Locate the cell with the specified text and output its (X, Y) center coordinate. 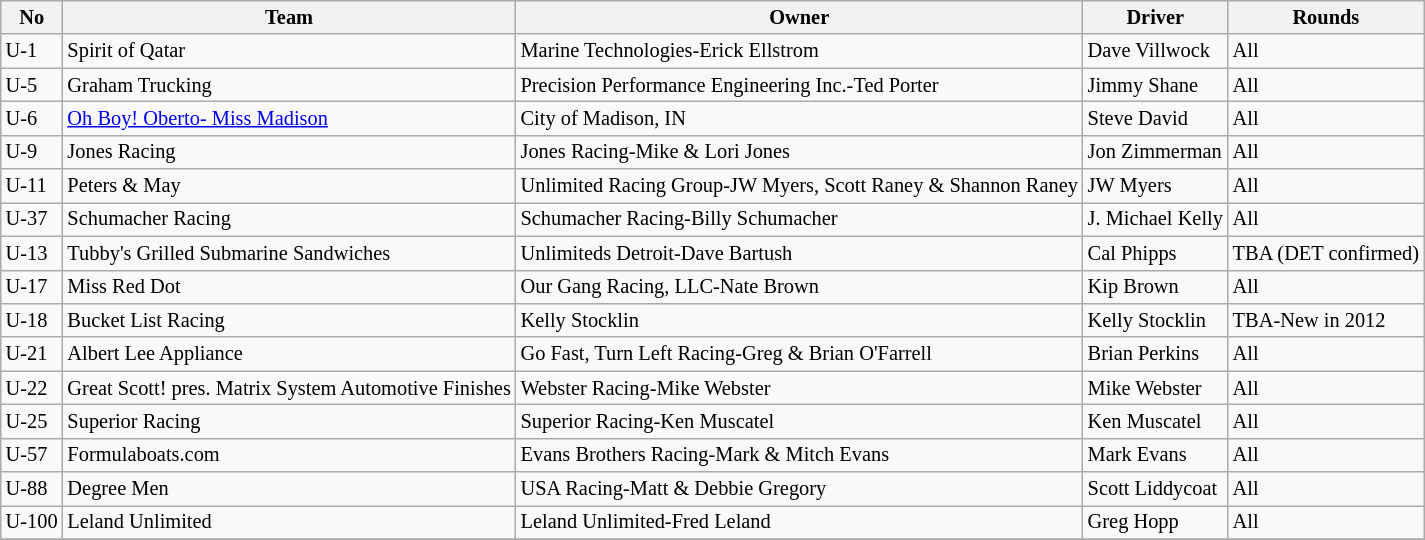
Oh Boy! Oberto- Miss Madison (290, 118)
Leland Unlimited (290, 522)
Team (290, 17)
Graham Trucking (290, 85)
Evans Brothers Racing-Mark & Mitch Evans (800, 455)
U-100 (32, 522)
Owner (800, 17)
U-57 (32, 455)
J. Michael Kelly (1156, 219)
Ken Muscatel (1156, 421)
U-17 (32, 287)
Leland Unlimited-Fred Leland (800, 522)
Steve David (1156, 118)
Jones Racing-Mike & Lori Jones (800, 152)
Formulaboats.com (290, 455)
Schumacher Racing (290, 219)
No (32, 17)
Kip Brown (1156, 287)
U-37 (32, 219)
Peters & May (290, 186)
TBA-New in 2012 (1326, 320)
Webster Racing-Mike Webster (800, 388)
City of Madison, IN (800, 118)
Jones Racing (290, 152)
USA Racing-Matt & Debbie Gregory (800, 489)
Brian Perkins (1156, 354)
Bucket List Racing (290, 320)
Spirit of Qatar (290, 51)
U-18 (32, 320)
U-88 (32, 489)
Unlimited Racing Group-JW Myers, Scott Raney & Shannon Raney (800, 186)
U-25 (32, 421)
Albert Lee Appliance (290, 354)
U-22 (32, 388)
Precision Performance Engineering Inc.-Ted Porter (800, 85)
Jimmy Shane (1156, 85)
Cal Phipps (1156, 253)
Degree Men (290, 489)
Rounds (1326, 17)
U-1 (32, 51)
Superior Racing-Ken Muscatel (800, 421)
U-21 (32, 354)
Marine Technologies-Erick Ellstrom (800, 51)
Mike Webster (1156, 388)
Scott Liddycoat (1156, 489)
Superior Racing (290, 421)
JW Myers (1156, 186)
Jon Zimmerman (1156, 152)
U-9 (32, 152)
Go Fast, Turn Left Racing-Greg & Brian O'Farrell (800, 354)
TBA (DET confirmed) (1326, 253)
Greg Hopp (1156, 522)
Dave Villwock (1156, 51)
Mark Evans (1156, 455)
Miss Red Dot (290, 287)
Great Scott! pres. Matrix System Automotive Finishes (290, 388)
Driver (1156, 17)
U-6 (32, 118)
Our Gang Racing, LLC-Nate Brown (800, 287)
Tubby's Grilled Submarine Sandwiches (290, 253)
U-5 (32, 85)
Unlimiteds Detroit-Dave Bartush (800, 253)
U-13 (32, 253)
Schumacher Racing-Billy Schumacher (800, 219)
U-11 (32, 186)
